Detect which cell encompasses the target text, then output its (x, y) center coordinate. 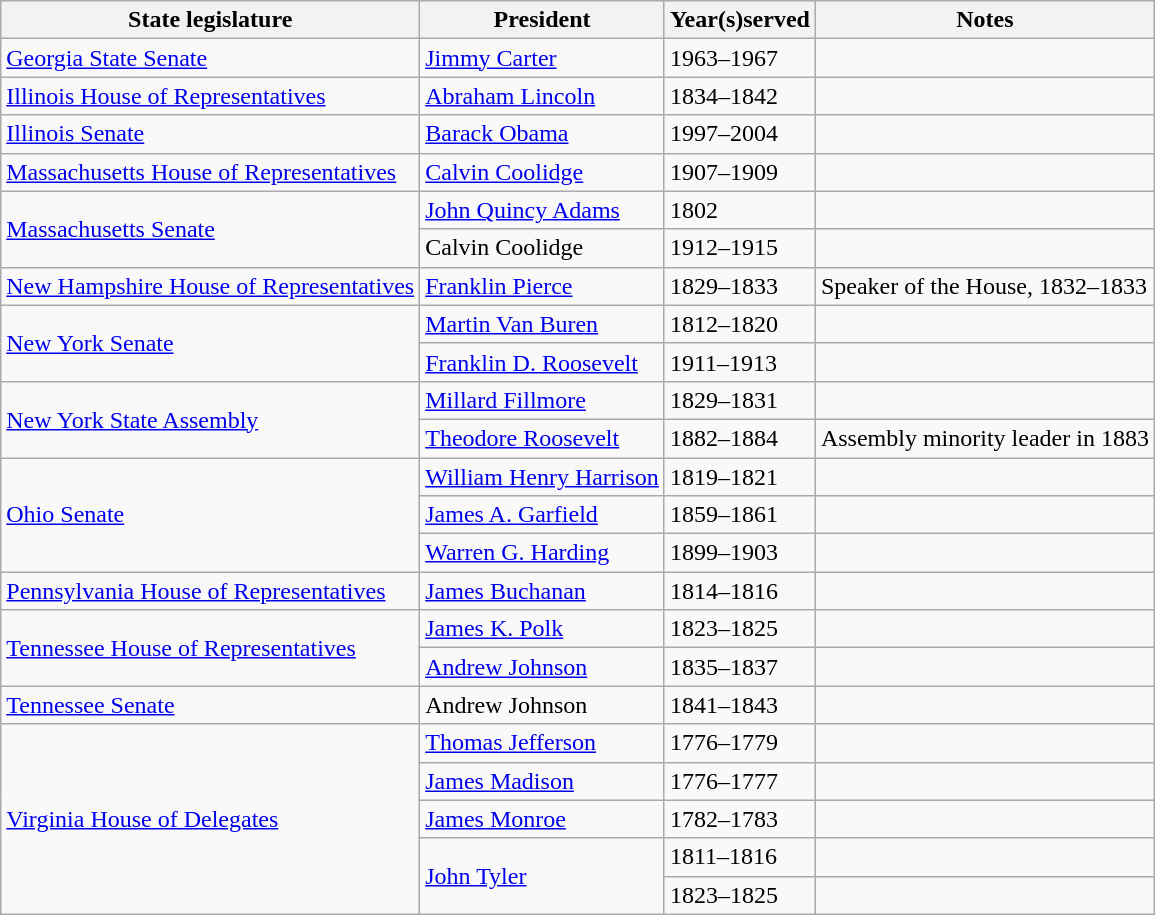
Massachusetts House of Representatives (210, 172)
Warren G. Harding (542, 553)
1814–1816 (740, 591)
Illinois House of Representatives (210, 96)
John Quincy Adams (542, 210)
State legislature (210, 20)
1776–1779 (740, 743)
1997–2004 (740, 134)
1811–1816 (740, 857)
Franklin Pierce (542, 286)
Virginia House of Delegates (210, 819)
New York Senate (210, 343)
President (542, 20)
1911–1913 (740, 362)
James A. Garfield (542, 515)
Speaker of the House, 1832–1833 (984, 286)
Thomas Jefferson (542, 743)
New York State Assembly (210, 419)
Millard Fillmore (542, 400)
1841–1843 (740, 705)
Abraham Lincoln (542, 96)
James K. Polk (542, 629)
1812–1820 (740, 324)
Illinois Senate (210, 134)
Assembly minority leader in 1883 (984, 438)
1835–1837 (740, 667)
1829–1833 (740, 286)
Theodore Roosevelt (542, 438)
1776–1777 (740, 781)
1819–1821 (740, 477)
Tennessee House of Representatives (210, 648)
Year(s)served (740, 20)
New Hampshire House of Representatives (210, 286)
Pennsylvania House of Representatives (210, 591)
Barack Obama (542, 134)
Tennessee Senate (210, 705)
Martin Van Buren (542, 324)
1963–1967 (740, 58)
1802 (740, 210)
Notes (984, 20)
John Tyler (542, 876)
William Henry Harrison (542, 477)
James Madison (542, 781)
1912–1915 (740, 248)
1829–1831 (740, 400)
James Buchanan (542, 591)
Franklin D. Roosevelt (542, 362)
Georgia State Senate (210, 58)
1859–1861 (740, 515)
Jimmy Carter (542, 58)
Massachusetts Senate (210, 229)
1907–1909 (740, 172)
1899–1903 (740, 553)
1834–1842 (740, 96)
1882–1884 (740, 438)
James Monroe (542, 819)
1782–1783 (740, 819)
Ohio Senate (210, 515)
